Capture the cell that displays the provided text and extract its (X, Y) central coordinate. 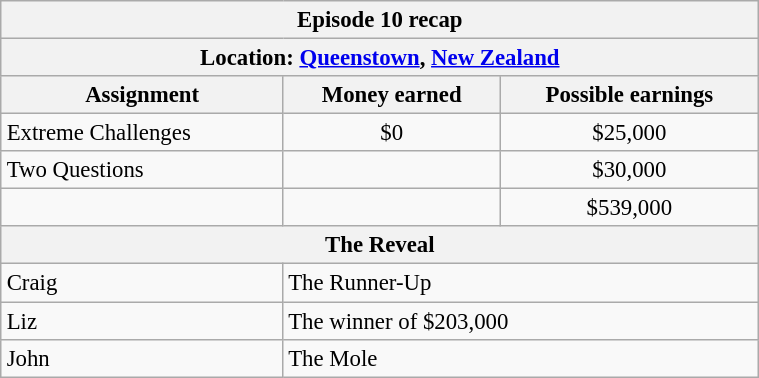
$30,000 (629, 170)
Craig (142, 283)
Liz (142, 321)
The Mole (520, 358)
The Reveal (380, 245)
Extreme Challenges (142, 133)
Location: Queenstown, New Zealand (380, 57)
$539,000 (629, 208)
Two Questions (142, 170)
Assignment (142, 95)
$25,000 (629, 133)
Money earned (392, 95)
The winner of $203,000 (520, 321)
Possible earnings (629, 95)
$0 (392, 133)
The Runner-Up (520, 283)
Episode 10 recap (380, 20)
John (142, 358)
